Detect which cell encompasses the target text, then output its (X, Y) center coordinate. 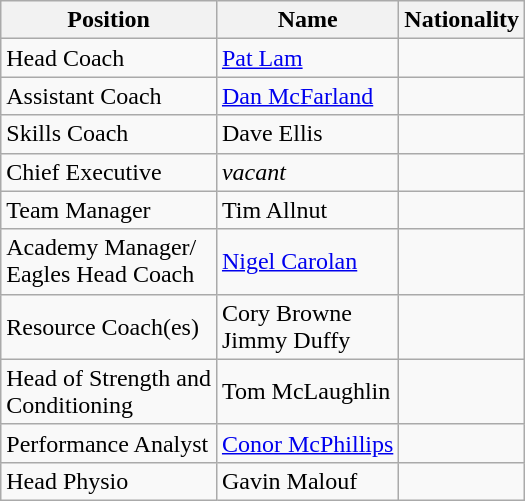
Name (307, 20)
Pat Lam (307, 58)
Head Physio (109, 481)
Chief Executive (109, 172)
Tom McLaughlin (307, 392)
Gavin Malouf (307, 481)
Nigel Carolan (307, 262)
Head of Strength andConditioning (109, 392)
Position (109, 20)
Academy Manager/Eagles Head Coach (109, 262)
Team Manager (109, 210)
Conor McPhillips (307, 443)
Performance Analyst (109, 443)
Nationality (462, 20)
Resource Coach(es) (109, 326)
Dave Ellis (307, 134)
Assistant Coach (109, 96)
Cory BrowneJimmy Duffy (307, 326)
Skills Coach (109, 134)
Dan McFarland (307, 96)
Tim Allnut (307, 210)
vacant (307, 172)
Head Coach (109, 58)
